Capture the cell that displays the provided text and extract its [X, Y] central coordinate. 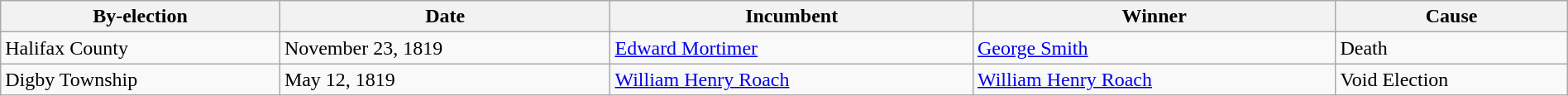
Incumbent [791, 17]
Digby Township [141, 79]
Void Election [1451, 79]
Edward Mortimer [791, 48]
George Smith [1154, 48]
Winner [1154, 17]
Cause [1451, 17]
November 23, 1819 [445, 48]
Death [1451, 48]
Date [445, 17]
Halifax County [141, 48]
By-election [141, 17]
May 12, 1819 [445, 79]
